Determine the [x, y] coordinate at the center of the cell enclosing the given text.  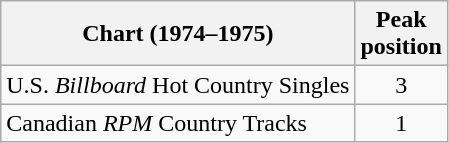
U.S. Billboard Hot Country Singles [178, 85]
3 [401, 85]
Peakposition [401, 34]
Canadian RPM Country Tracks [178, 123]
Chart (1974–1975) [178, 34]
1 [401, 123]
